Scan for the cell matching the given text and deliver its (x, y) coordinate at center. 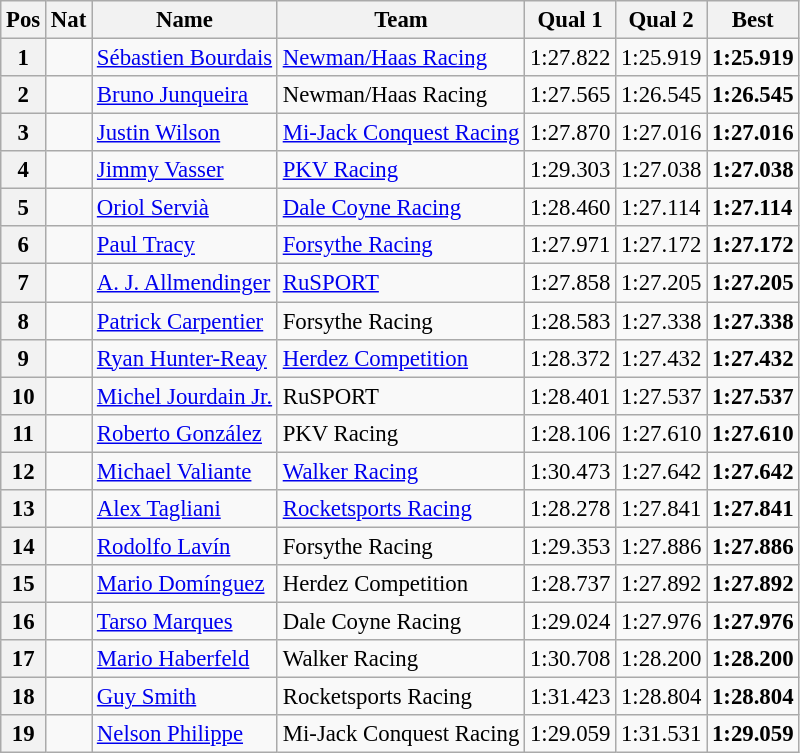
1:28.278 (570, 509)
Roberto González (185, 433)
Alex Tagliani (185, 509)
1:31.423 (570, 697)
18 (24, 697)
Pos (24, 20)
Justin Wilson (185, 133)
Nat (69, 20)
1:28.583 (570, 321)
2 (24, 95)
Michael Valiante (185, 471)
9 (24, 358)
Name (185, 20)
11 (24, 433)
Jimmy Vasser (185, 170)
1:28.106 (570, 433)
Guy Smith (185, 697)
1:27.870 (570, 133)
16 (24, 621)
Qual 2 (662, 20)
1:28.460 (570, 208)
1:30.708 (570, 659)
Ryan Hunter-Reay (185, 358)
1:29.353 (570, 546)
13 (24, 509)
A. J. Allmendinger (185, 283)
Team (400, 20)
1 (24, 58)
Bruno Junqueira (185, 95)
1:28.401 (570, 396)
1:29.303 (570, 170)
1:30.473 (570, 471)
1:28.737 (570, 584)
17 (24, 659)
Sébastien Bourdais (185, 58)
Tarso Marques (185, 621)
1:29.024 (570, 621)
1:28.372 (570, 358)
Mario Haberfeld (185, 659)
1:27.565 (570, 95)
1:27.822 (570, 58)
1:31.531 (662, 734)
Qual 1 (570, 20)
10 (24, 396)
Paul Tracy (185, 245)
3 (24, 133)
Michel Jourdain Jr. (185, 396)
6 (24, 245)
1:27.971 (570, 245)
14 (24, 546)
Best (753, 20)
5 (24, 208)
1:27.858 (570, 283)
Patrick Carpentier (185, 321)
Mario Domínguez (185, 584)
8 (24, 321)
Rodolfo Lavín (185, 546)
4 (24, 170)
15 (24, 584)
12 (24, 471)
Oriol Servià (185, 208)
19 (24, 734)
7 (24, 283)
Nelson Philippe (185, 734)
